Extract the [x, y] coordinate from the center of the cell holding the provided text.  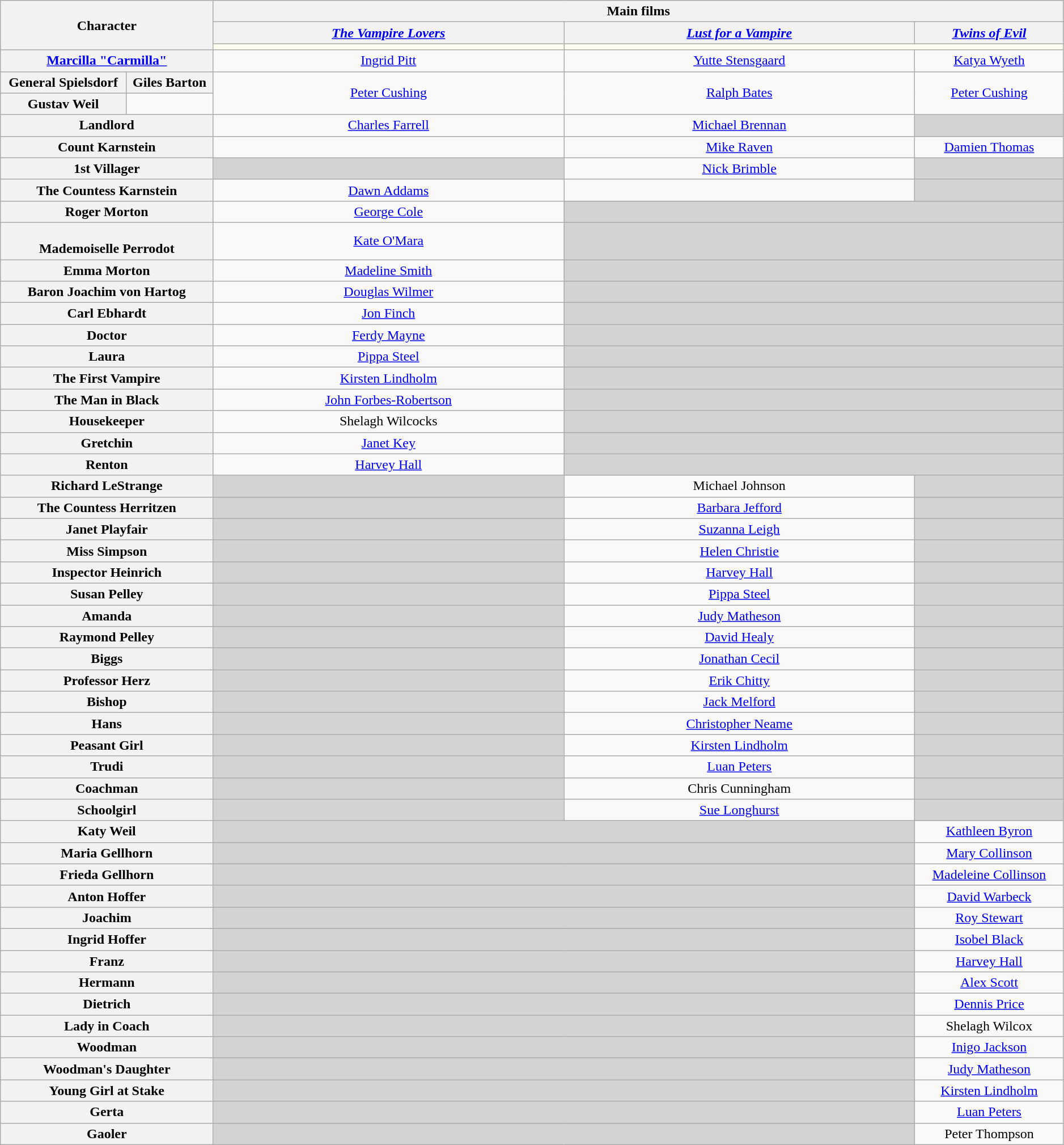
Nick Brimble [739, 168]
Lust for a Vampire [739, 33]
Frieda Gellhorn [107, 874]
Madeleine Collinson [990, 874]
Ferdy Mayne [389, 335]
Ingrid Hoffer [107, 939]
Carl Ebhardt [107, 314]
Twins of Evil [990, 33]
George Cole [389, 212]
Damien Thomas [990, 147]
Madeline Smith [389, 271]
Hans [107, 724]
Janet Key [389, 443]
Michael Brennan [739, 125]
Woodman's Daughter [107, 1069]
Shelagh Wilcocks [389, 421]
Biggs [107, 659]
Jon Finch [389, 314]
Miss Simpson [107, 551]
Jonathan Cecil [739, 659]
Roy Stewart [990, 918]
Maria Gellhorn [107, 853]
Professor Herz [107, 681]
Young Girl at Stake [107, 1091]
Sue Longhurst [739, 810]
The First Vampire [107, 378]
Anton Hoffer [107, 896]
Laura [107, 357]
Joachim [107, 918]
Emma Morton [107, 271]
Katya Wyeth [990, 61]
John Forbes-Robertson [389, 400]
Shelagh Wilcox [990, 1026]
Gustav Weil [63, 104]
Bishop [107, 702]
Peter Thompson [990, 1134]
David Warbeck [990, 896]
Yutte Stensgaard [739, 61]
Ralph Bates [739, 93]
Lady in Coach [107, 1026]
Mike Raven [739, 147]
Baron Joachim von Hartog [107, 292]
Housekeeper [107, 421]
The Countess Karnstein [107, 190]
Gretchin [107, 443]
Doctor [107, 335]
Amanda [107, 615]
The Man in Black [107, 400]
Schoolgirl [107, 810]
The Vampire Lovers [389, 33]
Character [107, 25]
Michael Johnson [739, 486]
Helen Christie [739, 551]
The Countess Herritzen [107, 508]
1st Villager [107, 168]
Isobel Black [990, 939]
Main films [638, 11]
General Spielsdorf [63, 82]
Jack Melford [739, 702]
Raymond Pelley [107, 637]
Mademoiselle Perrodot [107, 240]
Gaoler [107, 1134]
Peasant Girl [107, 745]
Charles Farrell [389, 125]
Kate O'Mara [389, 240]
Trudi [107, 767]
Gerta [107, 1112]
Susan Pelley [107, 594]
Chris Cunningham [739, 788]
Roger Morton [107, 212]
Ingrid Pitt [389, 61]
Mary Collinson [990, 853]
Landlord [107, 125]
Janet Playfair [107, 529]
Suzanna Leigh [739, 529]
Richard LeStrange [107, 486]
Count Karnstein [107, 147]
Christopher Neame [739, 724]
Franz [107, 961]
Coachman [107, 788]
Barbara Jefford [739, 508]
Marcilla "Carmilla" [107, 61]
Hermann [107, 983]
Woodman [107, 1047]
Giles Barton [169, 82]
Dawn Addams [389, 190]
Renton [107, 464]
Dennis Price [990, 1004]
Inspector Heinrich [107, 572]
Alex Scott [990, 983]
Inigo Jackson [990, 1047]
Dietrich [107, 1004]
Katy Weil [107, 831]
David Healy [739, 637]
Douglas Wilmer [389, 292]
Erik Chitty [739, 681]
Kathleen Byron [990, 831]
